From the cell containing the given text, extract its center point as (x, y) coordinate. 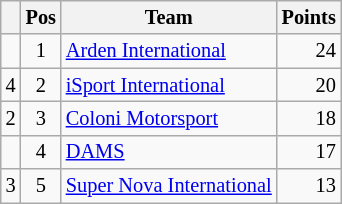
24 (309, 51)
13 (309, 186)
1 (41, 51)
5 (41, 186)
18 (309, 118)
17 (309, 152)
Points (309, 17)
Super Nova International (169, 186)
DAMS (169, 152)
Team (169, 17)
Coloni Motorsport (169, 118)
iSport International (169, 85)
20 (309, 85)
Pos (41, 17)
Arden International (169, 51)
